Return (X, Y) of the center of cell containing provided text 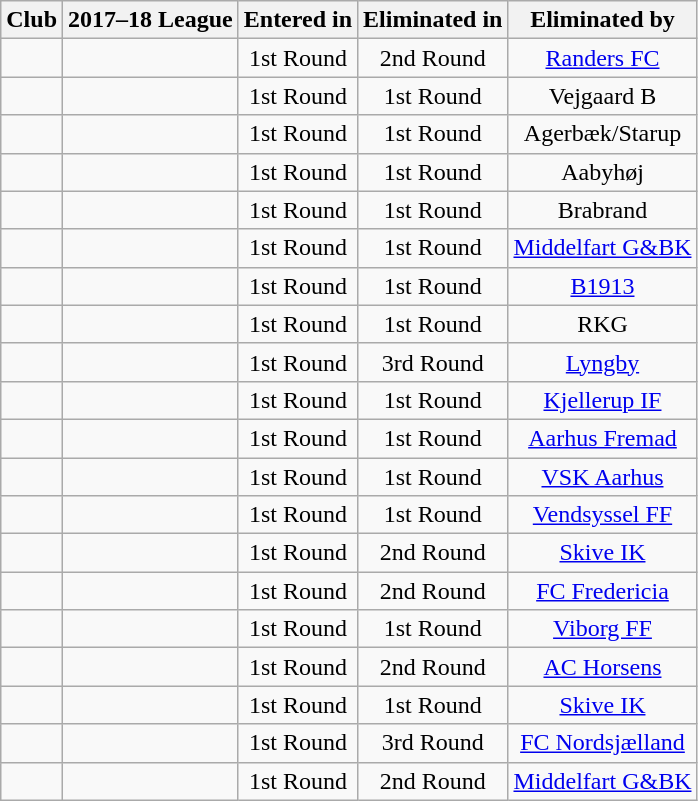
2017–18 League (151, 20)
Eliminated by (602, 20)
Eliminated in (433, 20)
RKG (602, 324)
B1913 (602, 286)
Agerbæk/Starup (602, 134)
Entered in (298, 20)
Kjellerup IF (602, 400)
Aarhus Fremad (602, 438)
FC Fredericia (602, 591)
Vendsyssel FF (602, 515)
Lyngby (602, 362)
FC Nordsjælland (602, 743)
Viborg FF (602, 629)
Brabrand (602, 210)
Randers FC (602, 58)
VSK Aarhus (602, 477)
Club (32, 20)
Vejgaard B (602, 96)
AC Horsens (602, 667)
Aabyhøj (602, 172)
